Capture the cell that displays the provided text and extract its (x, y) central coordinate. 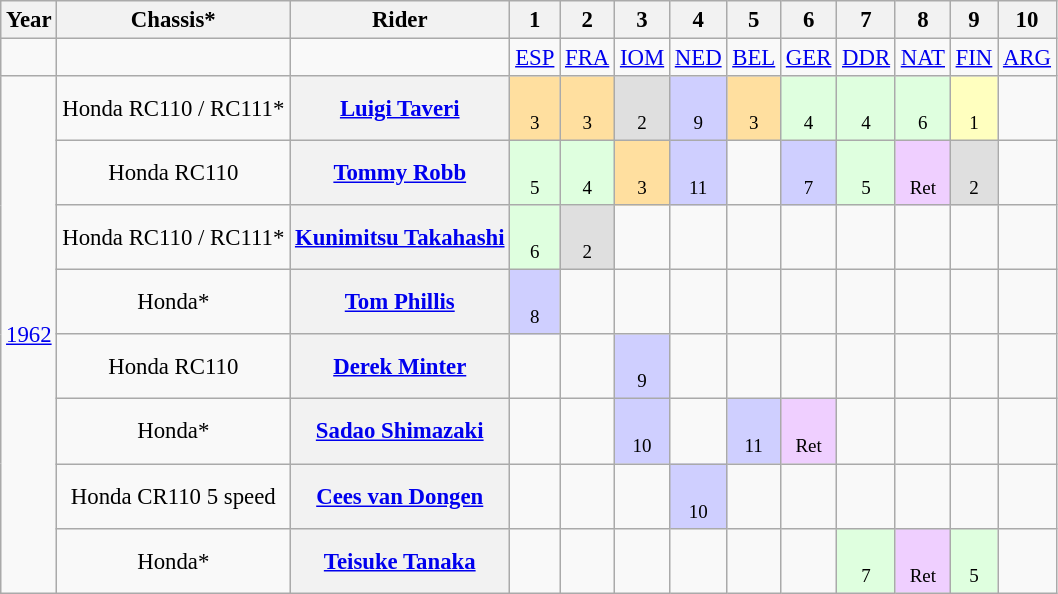
Year (29, 20)
Kunimitsu Takahashi (400, 238)
FIN (974, 58)
FRA (588, 58)
Honda CR110 5 speed (174, 496)
Tommy Robb (400, 174)
Chassis* (174, 20)
Teisuke Tanaka (400, 560)
Rider (400, 20)
BEL (754, 58)
Tom Phillis (400, 302)
Luigi Taveri (400, 108)
ARG (1028, 58)
Cees van Dongen (400, 496)
1962 (29, 334)
Derek Minter (400, 366)
GER (809, 58)
NAT (922, 58)
DDR (866, 58)
IOM (642, 58)
Sadao Shimazaki (400, 432)
NED (698, 58)
ESP (535, 58)
